Find where the given text appears and provide that cell's center as (X, Y) coordinate. 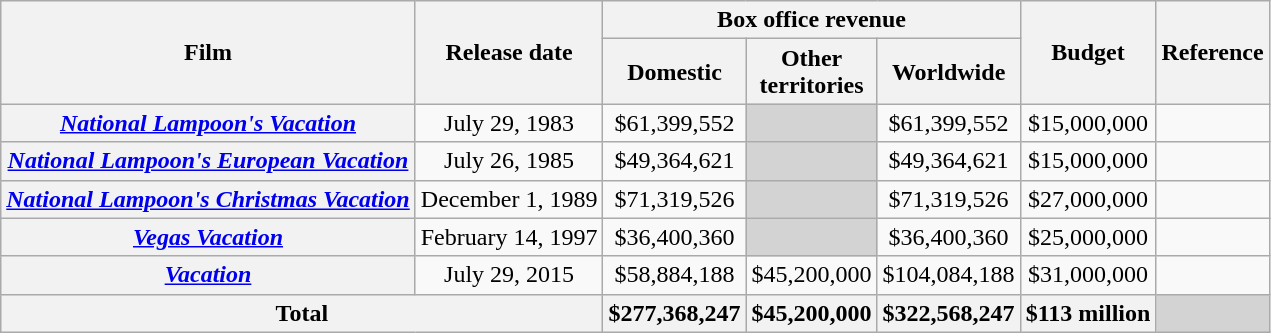
Box office revenue (812, 20)
$31,000,000 (1088, 275)
$104,084,188 (948, 275)
July 29, 2015 (509, 275)
Release date (509, 52)
National Lampoon's Christmas Vacation (208, 199)
$322,568,247 (948, 313)
Domestic (674, 72)
$113 million (1088, 313)
Total (302, 313)
Film (208, 52)
$277,368,247 (674, 313)
$25,000,000 (1088, 237)
National Lampoon's Vacation (208, 123)
Budget (1088, 52)
December 1, 1989 (509, 199)
July 26, 1985 (509, 161)
Vacation (208, 275)
Worldwide (948, 72)
February 14, 1997 (509, 237)
Other territories (812, 72)
National Lampoon's European Vacation (208, 161)
Vegas Vacation (208, 237)
July 29, 1983 (509, 123)
$27,000,000 (1088, 199)
$58,884,188 (674, 275)
Reference (1212, 52)
